Find where the given text appears and provide that cell's center as (x, y) coordinate. 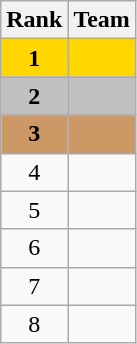
4 (34, 172)
3 (34, 134)
Rank (34, 20)
6 (34, 248)
Team (102, 20)
7 (34, 286)
2 (34, 96)
5 (34, 210)
1 (34, 58)
8 (34, 324)
